Determine the (x, y) coordinate at the center of the cell enclosing the given text.  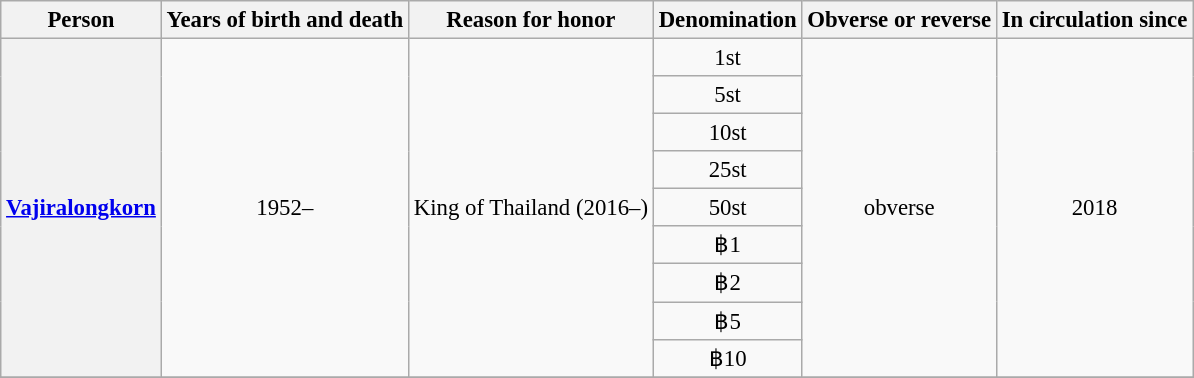
1952– (284, 208)
Denomination (728, 20)
obverse (899, 208)
50st (728, 208)
฿10 (728, 358)
฿2 (728, 283)
In circulation since (1094, 20)
2018 (1094, 208)
25st (728, 170)
Years of birth and death (284, 20)
Person (81, 20)
10st (728, 133)
1st (728, 58)
฿1 (728, 245)
฿5 (728, 321)
King of Thailand (2016–) (530, 208)
5st (728, 95)
Reason for honor (530, 20)
Obverse or reverse (899, 20)
Vajiralongkorn (81, 208)
